Identify which cell holds the provided text, then report its [X, Y] central coordinate. 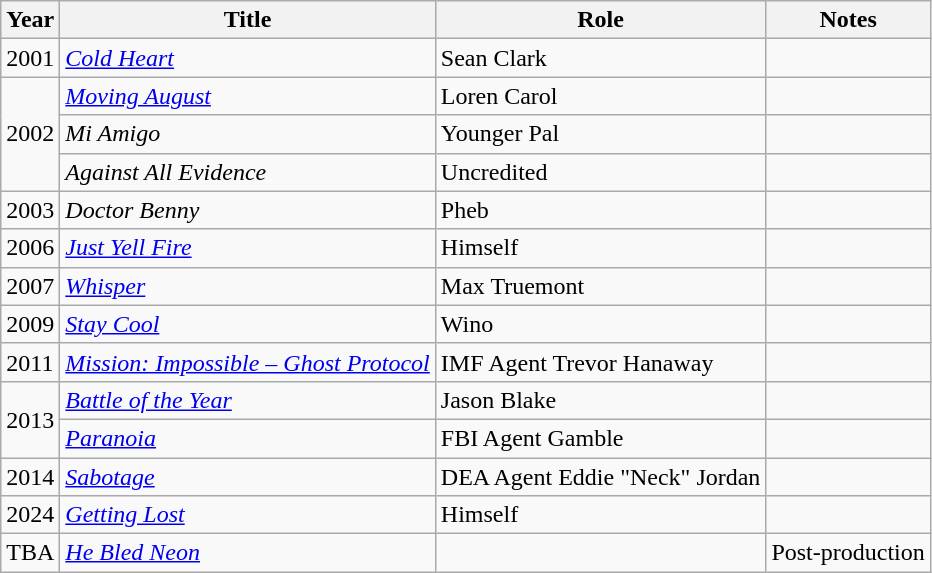
Just Yell Fire [248, 248]
Loren Carol [600, 96]
2014 [30, 477]
2006 [30, 248]
IMF Agent Trevor Hanaway [600, 362]
Mi Amigo [248, 134]
2007 [30, 286]
Title [248, 20]
Battle of the Year [248, 400]
Against All Evidence [248, 172]
Uncredited [600, 172]
2013 [30, 419]
FBI Agent Gamble [600, 438]
Moving August [248, 96]
Cold Heart [248, 58]
2001 [30, 58]
2024 [30, 515]
Max Truemont [600, 286]
2011 [30, 362]
Getting Lost [248, 515]
Sean Clark [600, 58]
Wino [600, 324]
DEA Agent Eddie "Neck" Jordan [600, 477]
He Bled Neon [248, 553]
Paranoia [248, 438]
Whisper [248, 286]
Pheb [600, 210]
Sabotage [248, 477]
Doctor Benny [248, 210]
2002 [30, 134]
Role [600, 20]
2003 [30, 210]
Jason Blake [600, 400]
Post-production [848, 553]
Stay Cool [248, 324]
Mission: Impossible – Ghost Protocol [248, 362]
Year [30, 20]
Notes [848, 20]
TBA [30, 553]
2009 [30, 324]
Younger Pal [600, 134]
